Identify which cell holds the provided text, then report its [x, y] central coordinate. 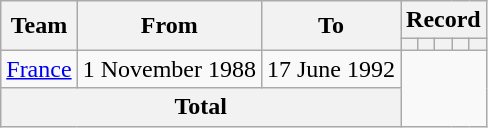
Record [444, 20]
1 November 1988 [169, 69]
Team [39, 26]
From [169, 26]
17 June 1992 [330, 69]
France [39, 69]
Total [201, 107]
To [330, 26]
